Search for the cell housing the specified text and yield its (x, y) center coordinate. 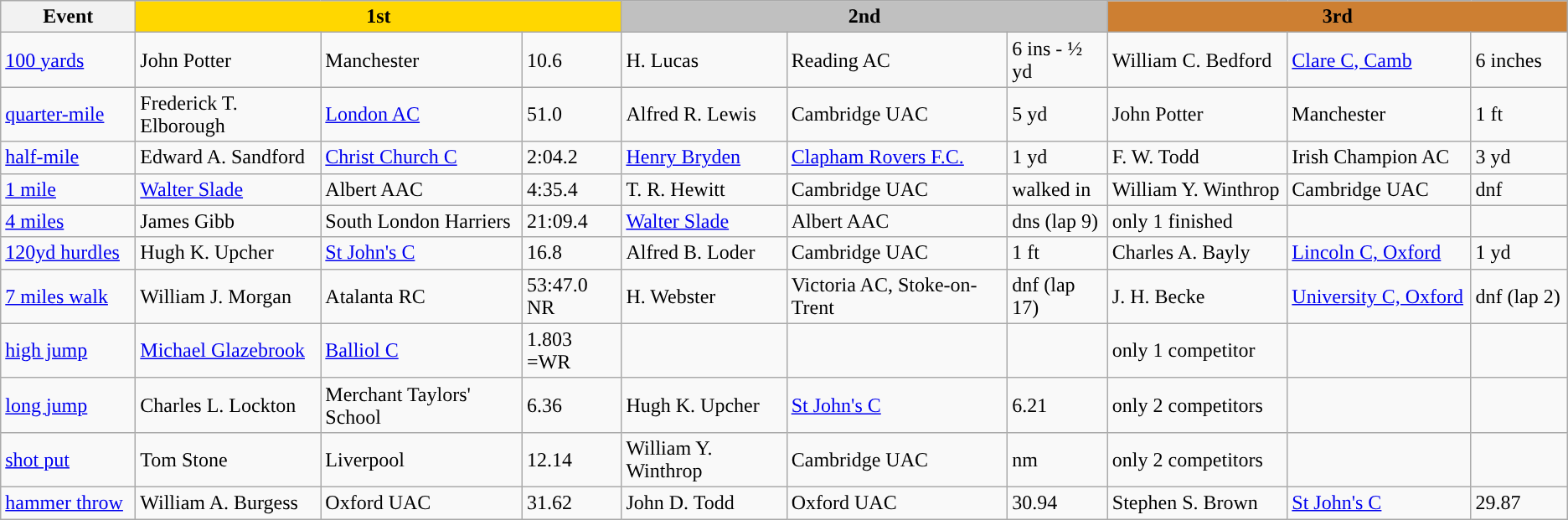
Event (69, 17)
shot put (69, 459)
1st (379, 17)
1 mile (69, 189)
12.14 (572, 459)
James Gibb (228, 221)
quarter-mile (69, 114)
T. R. Hewitt (704, 189)
Liverpool (422, 459)
4 miles (69, 221)
10.6 (572, 60)
dnf (lap 2) (1519, 296)
Charles A. Bayly (1198, 253)
William A. Burgess (228, 502)
1.803 =WR (572, 350)
Christ Church C (422, 157)
William J. Morgan (228, 296)
John D. Todd (704, 502)
Clare C, Camb (1379, 60)
6 ins - ½ yd (1058, 60)
Victoria AC, Stoke-on-Trent (897, 296)
dnf (1519, 189)
H. Webster (704, 296)
Michael Glazebrook (228, 350)
London AC (422, 114)
Alfred R. Lewis (704, 114)
2nd (864, 17)
53:47.0 NR (572, 296)
Stephen S. Brown (1198, 502)
Henry Bryden (704, 157)
5 yd (1058, 114)
hammer throw (69, 502)
Frederick T. Elborough (228, 114)
dnf (lap 17) (1058, 296)
Alfred B. Loder (704, 253)
Merchant Taylors' School (422, 405)
30.94 (1058, 502)
Edward A. Sandford (228, 157)
walked in (1058, 189)
long jump (69, 405)
100 yards (69, 60)
half-mile (69, 157)
6 inches (1519, 60)
51.0 (572, 114)
nm (1058, 459)
William C. Bedford (1198, 60)
J. H. Becke (1198, 296)
4:35.4 (572, 189)
Reading AC (897, 60)
Charles L. Lockton (228, 405)
Irish Champion AC (1379, 157)
2:04.2 (572, 157)
high jump (69, 350)
only 1 finished (1198, 221)
6.36 (572, 405)
120yd hurdles (69, 253)
University C, Oxford (1379, 296)
F. W. Todd (1198, 157)
29.87 (1519, 502)
3rd (1337, 17)
3 yd (1519, 157)
Atalanta RC (422, 296)
21:09.4 (572, 221)
Balliol C (422, 350)
16.8 (572, 253)
H. Lucas (704, 60)
Lincoln C, Oxford (1379, 253)
dns (lap 9) (1058, 221)
Tom Stone (228, 459)
6.21 (1058, 405)
Clapham Rovers F.C. (897, 157)
only 1 competitor (1198, 350)
South London Harriers (422, 221)
7 miles walk (69, 296)
31.62 (572, 502)
